Return the [X, Y] coordinate for the center point of the cell that contains the specified text.  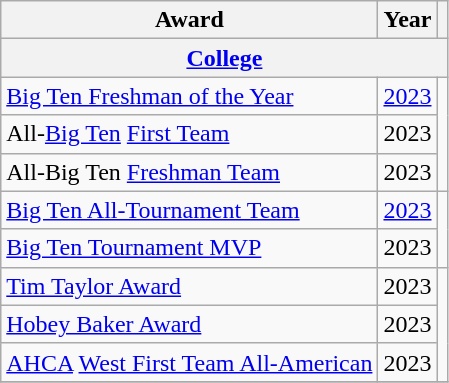
Big Ten All-Tournament Team [190, 210]
Year [408, 20]
Big Ten Tournament MVP [190, 248]
Tim Taylor Award [190, 286]
Big Ten Freshman of the Year [190, 96]
Award [190, 20]
All-Big Ten Freshman Team [190, 172]
College [224, 58]
All-Big Ten First Team [190, 134]
AHCA West First Team All-American [190, 362]
Hobey Baker Award [190, 324]
